Identify which cell holds the provided text, then report its [x, y] central coordinate. 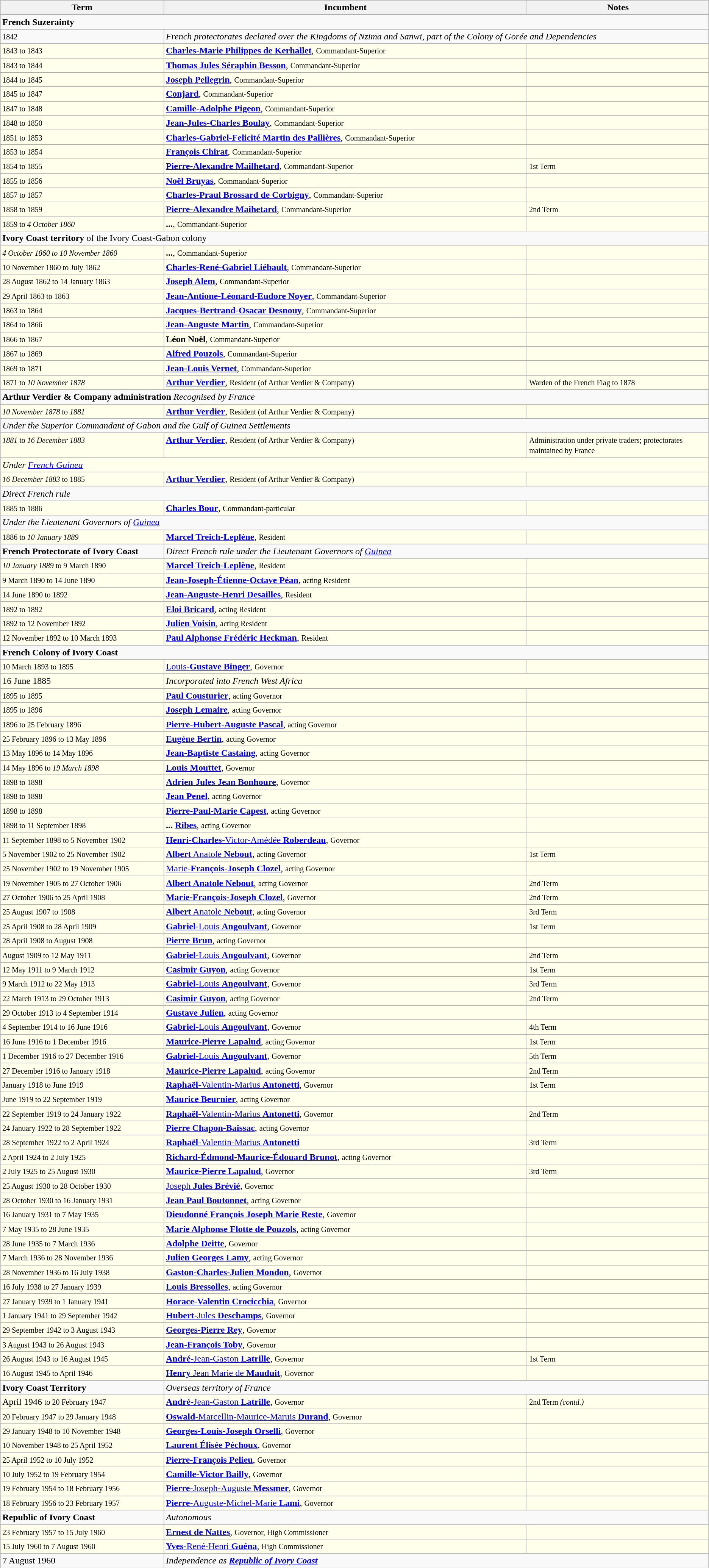
1869 to 1871 [82, 368]
Louis Bressolles, acting Governor [345, 1287]
4 October 1860 to 10 November 1860 [82, 253]
Oswald-Marcellin-Maurice-Maruis Durand, Governor [345, 1416]
28 September 1922 to 2 April 1924 [82, 1143]
10 July 1952 to 19 February 1954 [82, 1474]
Marie-François-Joseph Clozel, Governor [345, 897]
Pierre-Paul-Marie Capest, acting Governor [345, 811]
1851 to 1853 [82, 137]
January 1918 to June 1919 [82, 1085]
Marie-François-Joseph Clozel, acting Governor [345, 868]
Léon Noël, Commandant-Superior [345, 339]
Republic of Ivory Coast [82, 1517]
Charles-René-Gabriel Liébault, Commandant-Superior [345, 267]
7 March 1936 to 28 November 1936 [82, 1258]
24 January 1922 to 28 September 1922 [82, 1128]
Pierre Chapon-Baissac, acting Governor [345, 1128]
Ivory Coast territory of the Ivory Coast-Gabon colony [354, 238]
Jean-François Toby, Governor [345, 1344]
7 May 1935 to 28 June 1935 [82, 1229]
27 October 1906 to 25 April 1908 [82, 897]
Gaston-Charles-Julien Mondon, Governor [345, 1272]
Jean-Antione-Léonard-Eudore Noyer, Commandant-Superior [345, 296]
29 October 1913 to 4 September 1914 [82, 1013]
1842 [82, 36]
Maurice Beurnier, acting Governor [345, 1099]
Noël Bruyas, Commandant-Superior [345, 181]
1858 to 1859 [82, 209]
Direct French rule [354, 494]
1886 to 10 January 1889 [82, 537]
Ivory Coast Territory [82, 1388]
Ernest de Nattes, Governor, High Commissioner [345, 1532]
1898 to 11 September 1898 [82, 825]
4 September 1914 to 16 June 1916 [82, 1027]
19 November 1905 to 27 October 1906 [82, 883]
Gustave Julien, acting Governor [345, 1013]
Henri-Charles-Victor-Amédée Roberdeau, Governor [345, 839]
11 September 1898 to 5 November 1902 [82, 839]
9 March 1890 to 14 June 1890 [82, 580]
28 June 1935 to 7 March 1936 [82, 1243]
13 May 1896 to 14 May 1896 [82, 753]
1863 to 1864 [82, 310]
25 April 1908 to 28 April 1909 [82, 926]
Joseph Lemaire, acting Governor [345, 710]
Richard-Édmond-Maurice-Édouard Brunot, acting Governor [345, 1157]
29 September 1942 to 3 August 1943 [82, 1330]
1853 to 1854 [82, 152]
1896 to 25 February 1896 [82, 724]
28 August 1862 to 14 January 1863 [82, 281]
1895 to 1896 [82, 710]
Arthur Verdier & Company administration Recognised by France [354, 397]
27 December 1916 to January 1918 [82, 1070]
French protectorates declared over the Kingdoms of Nzima and Sanwi, part of the Colony of Gorée and Dependencies [436, 36]
Pierre-Alexandre Maihetard, Commandant-Superior [345, 209]
18 February 1956 to 23 February 1957 [82, 1503]
1895 to 1895 [82, 696]
1859 to 4 October 1860 [82, 224]
16 June 1916 to 1 December 1916 [82, 1041]
Pierre-Auguste-Michel-Marie Lami, Governor [345, 1503]
20 February 1947 to 29 January 1948 [82, 1416]
Jean Paul Boutonnet, acting Governor [345, 1200]
Jean-Joseph-Étienne-Octave Péan, acting Resident [345, 580]
Joseph Jules Brévié, Governor [345, 1186]
Horace-Valentin Crocicchia, Governor [345, 1301]
April 1946 to 20 February 1947 [82, 1402]
Under the Lieutenant Governors of Guinea [354, 522]
10 November 1860 to July 1862 [82, 267]
22 March 1913 to 29 October 1913 [82, 998]
Adrien Jules Jean Bonhoure, Governor [345, 782]
23 February 1957 to 15 July 1960 [82, 1532]
15 July 1960 to 7 August 1960 [82, 1546]
28 November 1936 to 16 July 1938 [82, 1272]
Georges-Pierre Rey, Governor [345, 1330]
29 January 1948 to 10 November 1948 [82, 1431]
Alfred Pouzols, Commandant-Superior [345, 353]
1 January 1941 to 29 September 1942 [82, 1315]
1855 to 1856 [82, 181]
10 November 1948 to 25 April 1952 [82, 1445]
1848 to 1850 [82, 123]
1892 to 12 November 1892 [82, 623]
Independence as Republic of Ivory Coast [436, 1560]
François Chirat, Commandant-Superior [345, 152]
1867 to 1869 [82, 353]
25 February 1896 to 13 May 1896 [82, 739]
1866 to 1867 [82, 339]
Administration under private traders; protectorates maintained by France [618, 446]
Maurice-Pierre Lapalud, Governor [345, 1171]
Raphaël-Valentin-Marius Antonetti [345, 1143]
Jean-Auguste Martin, Commandant-Superior [345, 325]
Pierre-François Pelieu, Governor [345, 1460]
2 April 1924 to 2 July 1925 [82, 1157]
25 November 1902 to 19 November 1905 [82, 868]
2 July 1925 to 25 August 1930 [82, 1171]
Incumbent [345, 8]
16 June 1885 [82, 681]
Term [82, 8]
Paul Cousturier, acting Governor [345, 696]
Jacques-Bertrand-Osacar Desnouy, Commandant-Superior [345, 310]
10 January 1889 to 9 March 1890 [82, 566]
10 November 1878 to 1881 [82, 411]
Julien Georges Lamy, acting Governor [345, 1258]
Notes [618, 8]
26 August 1943 to 16 August 1945 [82, 1359]
Charles-Marie Philippes de Kerhallet, Commandant-Superior [345, 51]
1843 to 1843 [82, 51]
Joseph Pellegrin, Commandant-Superior [345, 80]
1845 to 1847 [82, 94]
Jean-Jules-Charles Boulay, Commandant-Superior [345, 123]
14 June 1890 to 1892 [82, 594]
... Ribes, acting Governor [345, 825]
5 November 1902 to 25 November 1902 [82, 854]
25 August 1907 to 1908 [82, 912]
16 January 1931 to 7 May 1935 [82, 1215]
Henry Jean Marie de Mauduit, Governor [345, 1373]
Jean-Louis Vernet, Commandant-Superior [345, 368]
16 August 1945 to April 1946 [82, 1373]
Yves-René-Henri Guéna, High Commissioner [345, 1546]
3 August 1943 to 26 August 1943 [82, 1344]
Eugène Bertin, acting Governor [345, 739]
Pierre-Alexandre Mailhetard, Commandant-Superior [345, 166]
Dieudonné François Joseph Marie Reste, Governor [345, 1215]
19 February 1954 to 18 February 1956 [82, 1488]
Paul Alphonse Frédéric Heckman, Resident [345, 638]
Camille-Adolphe Pigeon, Commandant-Superior [345, 108]
Camille-Victor Bailly, Governor [345, 1474]
1 December 1916 to 27 December 1916 [82, 1056]
Charles-Praul Brossard de Corbigny, Commandant-Superior [345, 195]
Charles-Gabriel-Felicité Martin des Pallières, Commandant-Superior [345, 137]
25 August 1930 to 28 October 1930 [82, 1186]
French Colony of Ivory Coast [354, 652]
French Suzerainty [354, 22]
Jean-Baptiste Castaing, acting Governor [345, 753]
29 April 1863 to 1863 [82, 296]
Eloi Bricard, acting Resident [345, 609]
1871 to 10 November 1878 [82, 382]
2nd Term (contd.) [618, 1402]
Warden of the French Flag to 1878 [618, 382]
Direct French rule under the Lieutenant Governors of Guinea [436, 551]
1847 to 1848 [82, 108]
Marie Alphonse Flotte de Pouzols, acting Governor [345, 1229]
Jean-Auguste-Henri Desailles, Resident [345, 594]
10 March 1893 to 1895 [82, 667]
27 January 1939 to 1 January 1941 [82, 1301]
28 April 1908 to August 1908 [82, 941]
Julien Voisin, acting Resident [345, 623]
1857 to 1857 [82, 195]
Georges-Louis-Joseph Orselli, Governor [345, 1431]
Charles Bour, Commandant-particular [345, 508]
Thomas Jules Séraphin Besson, Commandant-Superior [345, 65]
4th Term [618, 1027]
1881 to 16 December 1883 [82, 446]
14 May 1896 to 19 March 1898 [82, 768]
Laurent Élisée Péchoux, Governor [345, 1445]
Conjard, Commandant-Superior [345, 94]
Pierre Brun, acting Governor [345, 941]
Hubert-Jules Deschamps, Governor [345, 1315]
Louis Mouttet, Governor [345, 768]
Under the Superior Commandant of Gabon and the Gulf of Guinea Settlements [354, 426]
12 May 1911 to 9 March 1912 [82, 969]
Incorporated into French West Africa [436, 681]
Adolphe Deitte, Governor [345, 1243]
1854 to 1855 [82, 166]
French Protectorate of Ivory Coast [82, 551]
9 March 1912 to 22 May 1913 [82, 984]
7 August 1960 [82, 1560]
1892 to 1892 [82, 609]
Jean Penel, acting Governor [345, 796]
1885 to 1886 [82, 508]
1844 to 1845 [82, 80]
Autonomous [436, 1517]
28 October 1930 to 16 January 1931 [82, 1200]
16 December 1883 to 1885 [82, 479]
5th Term [618, 1056]
1864 to 1866 [82, 325]
1843 to 1844 [82, 65]
Joseph Alem, Commandant-Superior [345, 281]
Louis-Gustave Binger, Governor [345, 667]
12 November 1892 to 10 March 1893 [82, 638]
August 1909 to 12 May 1911 [82, 955]
Overseas territory of France [436, 1388]
Under French Guinea [354, 465]
June 1919 to 22 September 1919 [82, 1099]
Pierre-Hubert-Auguste Pascal, acting Governor [345, 724]
22 September 1919 to 24 January 1922 [82, 1113]
25 April 1952 to 10 July 1952 [82, 1460]
Pierre-Joseph-Auguste Messmer, Governor [345, 1488]
16 July 1938 to 27 January 1939 [82, 1287]
